From the cell containing the given text, extract its center point as [X, Y] coordinate. 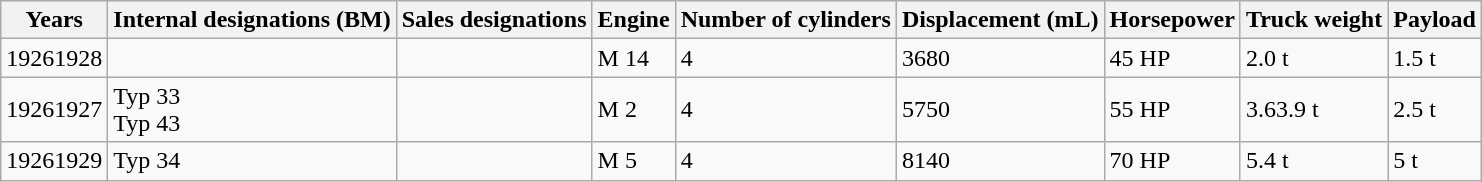
45 HP [1172, 58]
19261927 [54, 110]
Engine [634, 20]
5 t [1435, 161]
Typ 34 [252, 161]
Truck weight [1314, 20]
Horsepower [1172, 20]
5750 [1000, 110]
3680 [1000, 58]
Internal designations (BM) [252, 20]
2.5 t [1435, 110]
8140 [1000, 161]
Years [54, 20]
55 HP [1172, 110]
5.4 t [1314, 161]
70 HP [1172, 161]
2.0 t [1314, 58]
Payload [1435, 20]
Typ 33Typ 43 [252, 110]
19261928 [54, 58]
19261929 [54, 161]
1.5 t [1435, 58]
M 14 [634, 58]
Sales designations [494, 20]
M 5 [634, 161]
M 2 [634, 110]
Number of cylinders [786, 20]
Displacement (mL) [1000, 20]
3.63.9 t [1314, 110]
